Extract the [x, y] coordinate from the center of the cell holding the provided text.  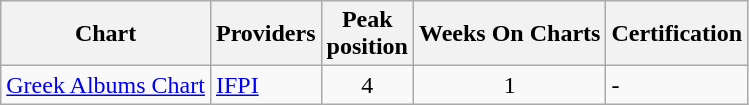
4 [367, 85]
1 [509, 85]
Greek Albums Chart [106, 85]
- [677, 85]
Weeks On Charts [509, 34]
Chart [106, 34]
IFPI [266, 85]
Providers [266, 34]
Peakposition [367, 34]
Certification [677, 34]
